Scan for the cell matching the given text and deliver its [X, Y] coordinate at center. 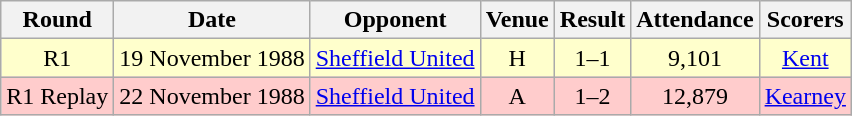
19 November 1988 [212, 58]
Opponent [395, 20]
Date [212, 20]
Venue [517, 20]
9,101 [695, 58]
Kent [805, 58]
Result [592, 20]
Kearney [805, 96]
22 November 1988 [212, 96]
A [517, 96]
1–1 [592, 58]
Round [58, 20]
Attendance [695, 20]
Scorers [805, 20]
12,879 [695, 96]
H [517, 58]
1–2 [592, 96]
R1 [58, 58]
R1 Replay [58, 96]
